Locate the cell with the specified text and output its (X, Y) center coordinate. 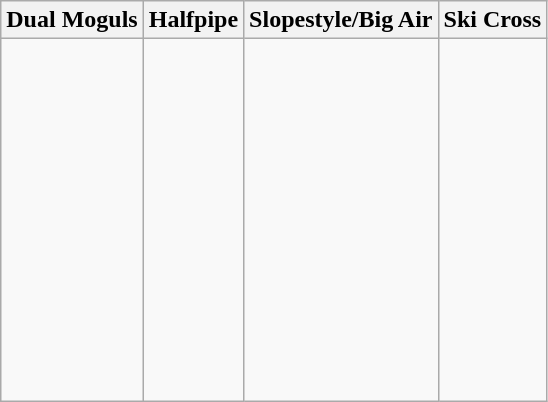
Slopestyle/Big Air (341, 20)
Halfpipe (193, 20)
Dual Moguls (72, 20)
Ski Cross (492, 20)
